Search for the cell housing the specified text and yield its (x, y) center coordinate. 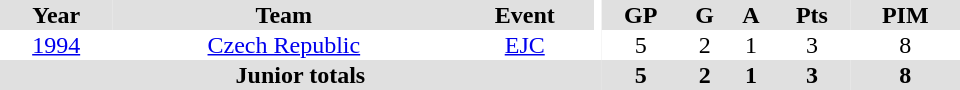
Junior totals (300, 75)
Year (56, 15)
A (752, 15)
Team (284, 15)
Event (524, 15)
GP (641, 15)
Pts (812, 15)
Czech Republic (284, 45)
G (705, 15)
EJC (524, 45)
PIM (905, 15)
1994 (56, 45)
